Determine the (x, y) coordinate at the center of the cell enclosing the given text.  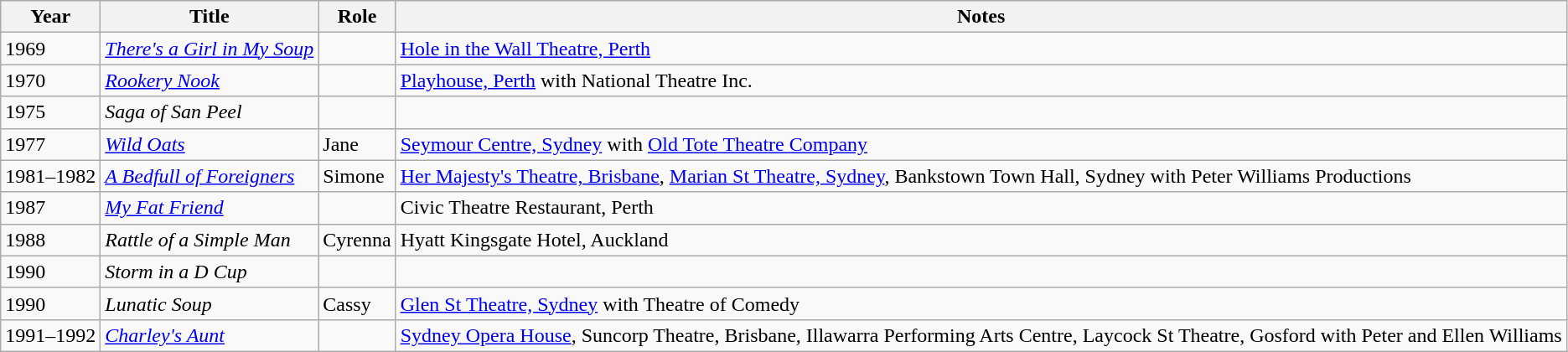
Year (50, 17)
Simone (357, 176)
Rattle of a Simple Man (210, 240)
Charley's Aunt (210, 335)
Storm in a D Cup (210, 272)
Lunatic Soup (210, 303)
Sydney Opera House, Suncorp Theatre, Brisbane, Illawarra Performing Arts Centre, Laycock St Theatre, Gosford with Peter and Ellen Williams (981, 335)
Jane (357, 144)
A Bedfull of Foreigners (210, 176)
Glen St Theatre, Sydney with Theatre of Comedy (981, 303)
Wild Oats (210, 144)
Cassy (357, 303)
Hyatt Kingsgate Hotel, Auckland (981, 240)
1977 (50, 144)
Rookery Nook (210, 80)
Title (210, 17)
Seymour Centre, Sydney with Old Tote Theatre Company (981, 144)
Her Majesty's Theatre, Brisbane, Marian St Theatre, Sydney, Bankstown Town Hall, Sydney with Peter Williams Productions (981, 176)
There's a Girl in My Soup (210, 49)
1991–1992 (50, 335)
1988 (50, 240)
Playhouse, Perth with National Theatre Inc. (981, 80)
My Fat Friend (210, 208)
Hole in the Wall Theatre, Perth (981, 49)
Cyrenna (357, 240)
1969 (50, 49)
1975 (50, 112)
1981–1982 (50, 176)
1970 (50, 80)
Role (357, 17)
Notes (981, 17)
1987 (50, 208)
Saga of San Peel (210, 112)
Civic Theatre Restaurant, Perth (981, 208)
